Output the (x, y) coordinate of the center of the cell containing the given text.  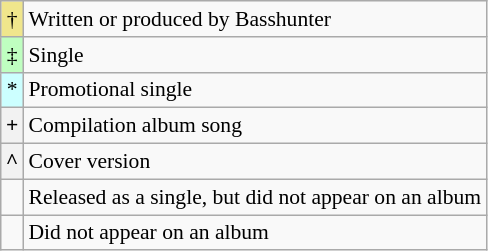
† (12, 19)
Written or produced by Basshunter (254, 19)
* (12, 90)
^ (12, 162)
Promotional single (254, 90)
Single (254, 55)
Cover version (254, 162)
‡ (12, 55)
+ (12, 126)
Released as a single, but did not appear on an album (254, 197)
Did not appear on an album (254, 233)
Compilation album song (254, 126)
